Pinpoint the cell where the given text exists, returning its [x, y] midpoint coordinate. 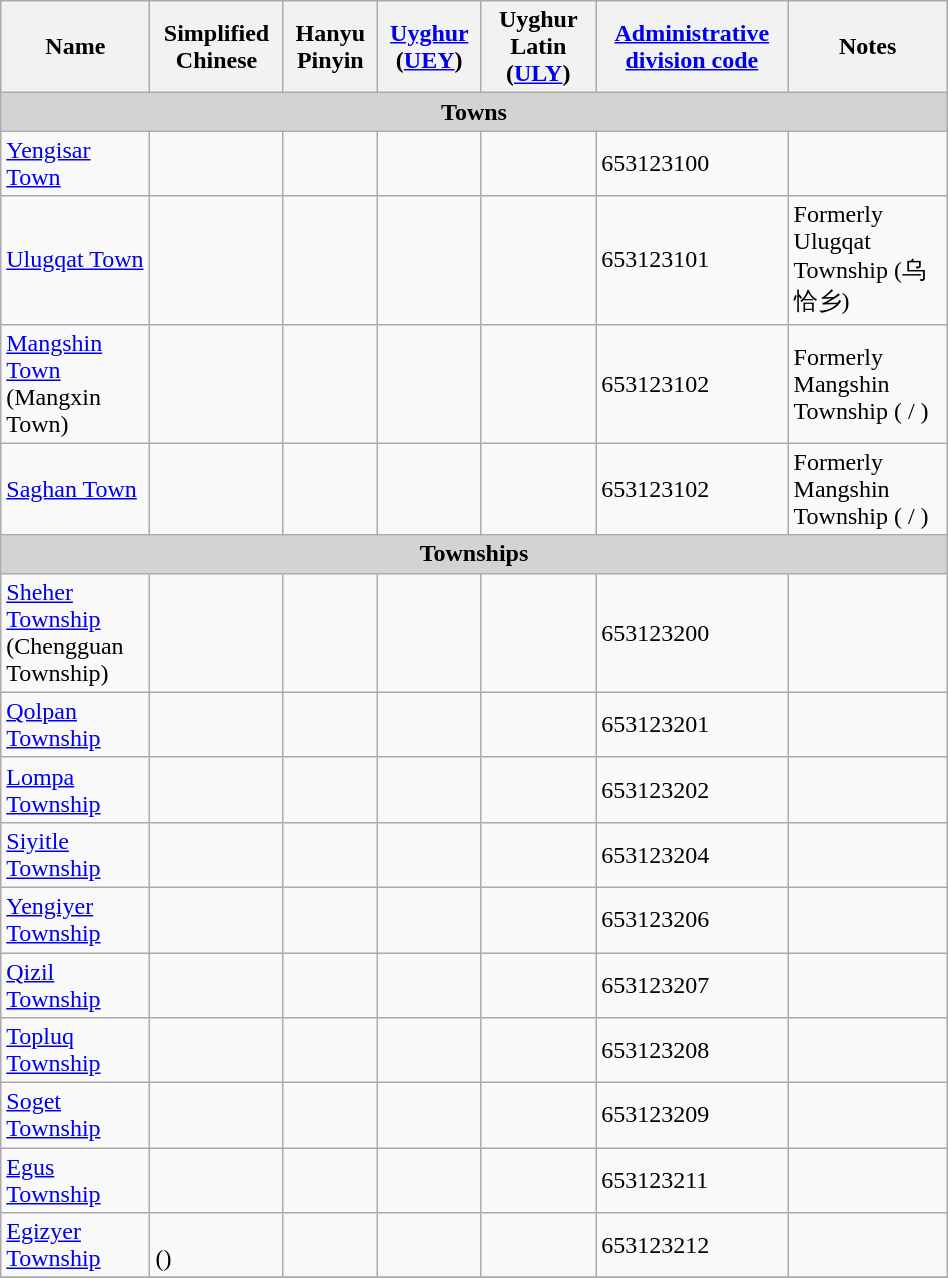
653123201 [692, 724]
Mangshin Town(Mangxin Town) [76, 384]
Name [76, 47]
653123206 [692, 920]
Yengiyer Township [76, 920]
Towns [474, 112]
653123100 [692, 164]
653123208 [692, 1050]
Siyitle Township [76, 854]
653123204 [692, 854]
Egus Township [76, 1180]
653123212 [692, 1246]
653123101 [692, 260]
Uyghur Latin (ULY) [538, 47]
Yengisar Town [76, 164]
653123202 [692, 790]
Uyghur (UEY) [430, 47]
653123211 [692, 1180]
Formerly Ulugqat Township (乌恰乡) [868, 260]
Topluq Township [76, 1050]
Sheher Township(Chengguan Township) [76, 632]
Qizil Township [76, 984]
Administrative division code [692, 47]
Ulugqat Town [76, 260]
Townships [474, 554]
() [216, 1246]
653123207 [692, 984]
Qolpan Township [76, 724]
Notes [868, 47]
Simplified Chinese [216, 47]
653123200 [692, 632]
653123209 [692, 1116]
Saghan Town [76, 489]
Lompa Township [76, 790]
Soget Township [76, 1116]
Hanyu Pinyin [330, 47]
Egizyer Township [76, 1246]
